Find where the given text appears and provide that cell's center as (X, Y) coordinate. 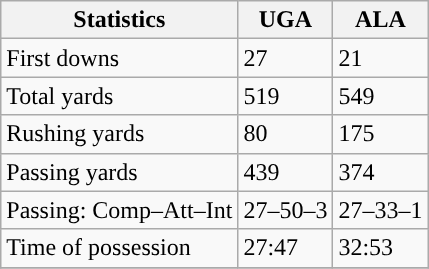
Total yards (120, 96)
Passing yards (120, 172)
27–33–1 (380, 210)
439 (286, 172)
First downs (120, 58)
Statistics (120, 20)
Time of possession (120, 248)
549 (380, 96)
27:47 (286, 248)
Passing: Comp–Att–Int (120, 210)
ALA (380, 20)
UGA (286, 20)
21 (380, 58)
27–50–3 (286, 210)
374 (380, 172)
80 (286, 134)
519 (286, 96)
32:53 (380, 248)
27 (286, 58)
175 (380, 134)
Rushing yards (120, 134)
